Detect which cell encompasses the target text, then output its (X, Y) center coordinate. 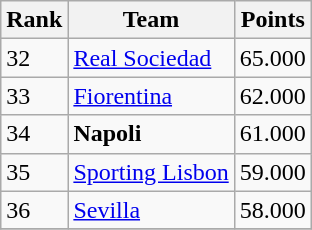
Real Sociedad (151, 58)
Napoli (151, 134)
Fiorentina (151, 96)
Points (272, 20)
32 (34, 58)
59.000 (272, 172)
61.000 (272, 134)
34 (34, 134)
62.000 (272, 96)
58.000 (272, 210)
Sevilla (151, 210)
36 (34, 210)
Rank (34, 20)
Sporting Lisbon (151, 172)
33 (34, 96)
35 (34, 172)
Team (151, 20)
65.000 (272, 58)
